From the cell containing the given text, extract its center point as [X, Y] coordinate. 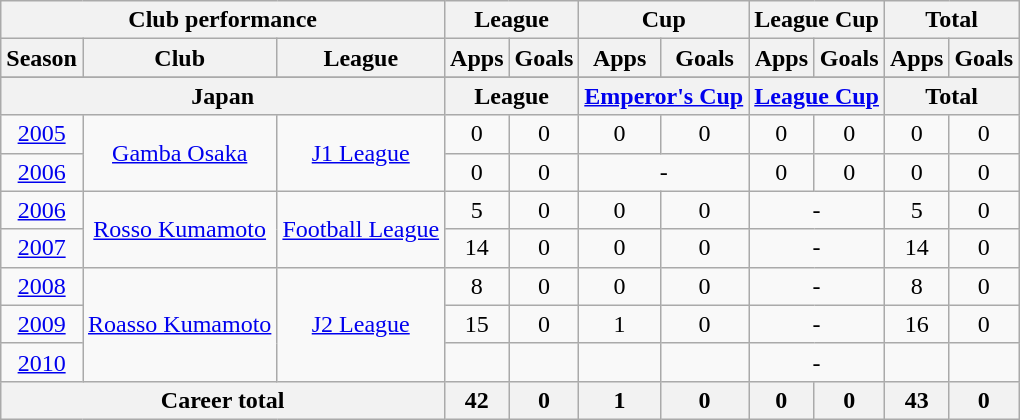
J2 League [361, 324]
Japan [223, 96]
16 [916, 324]
43 [916, 400]
J1 League [361, 153]
Rosso Kumamoto [179, 229]
2009 [42, 324]
Club performance [223, 20]
Cup [664, 20]
Emperor's Cup [664, 96]
Football League [361, 229]
Career total [223, 400]
Season [42, 58]
Club [179, 58]
2007 [42, 248]
2005 [42, 134]
Roasso Kumamoto [179, 324]
2010 [42, 362]
42 [477, 400]
2008 [42, 286]
15 [477, 324]
Gamba Osaka [179, 153]
